Scan for the cell matching the given text and deliver its [X, Y] coordinate at center. 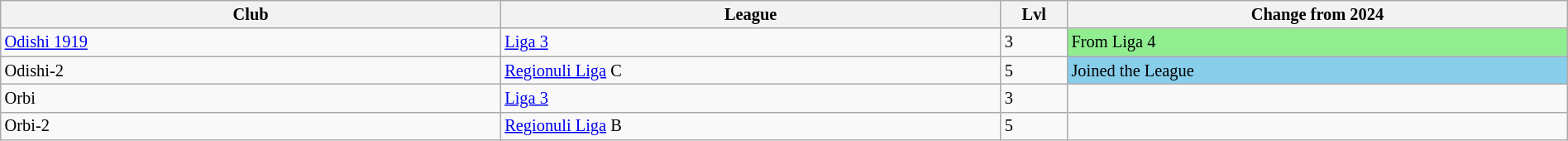
Odishi-2 [251, 70]
Orbi-2 [251, 126]
From Liga 4 [1318, 42]
Lvl [1034, 14]
Regionuli Liga C [751, 70]
Odishi 1919 [251, 42]
League [751, 14]
Regionuli Liga B [751, 126]
Orbi [251, 98]
Change from 2024 [1318, 14]
Joined the League [1318, 70]
Club [251, 14]
